Determine the [x, y] coordinate at the center of the cell enclosing the given text.  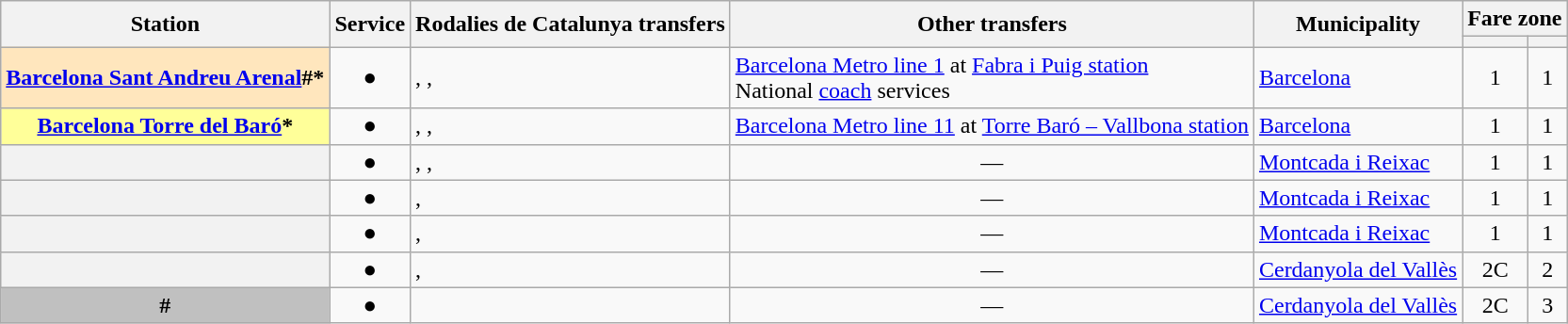
Barcelona Sant Andreu Arenal#* [166, 77]
Barcelona Metro line 1 at Fabra i Puig station National coach services [992, 77]
Service [370, 24]
2 [1548, 269]
Fare zone [1514, 19]
Barcelona Metro line 11 at Torre Baró – Vallbona station [992, 126]
Other transfers [992, 24]
Municipality [1358, 24]
# [166, 305]
Barcelona Torre del Baró* [166, 126]
Rodalies de Catalunya transfers [571, 24]
Station [166, 24]
3 [1548, 305]
